Search for the cell housing the specified text and yield its [x, y] center coordinate. 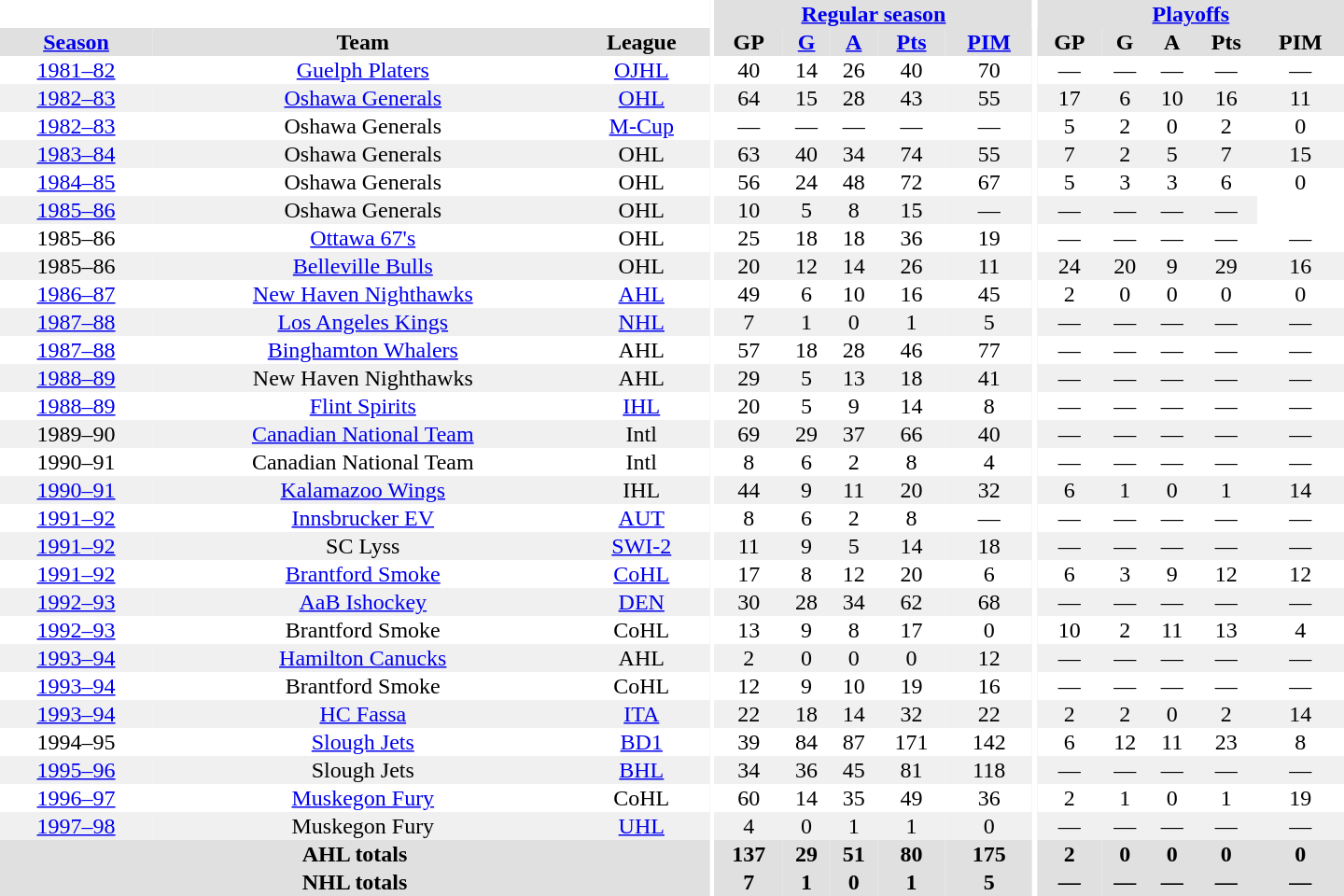
Guelph Platers [362, 70]
Innsbrucker EV [362, 518]
56 [749, 182]
46 [911, 350]
1996–97 [77, 798]
NHL [641, 322]
70 [989, 70]
25 [749, 238]
72 [911, 182]
SWI-2 [641, 546]
66 [911, 434]
137 [749, 854]
DEN [641, 602]
60 [749, 798]
51 [853, 854]
1994–95 [77, 742]
142 [989, 742]
Season [77, 42]
SC Lyss [362, 546]
1983–84 [77, 154]
44 [749, 490]
NHL totals [355, 882]
35 [853, 798]
Team [362, 42]
1997–98 [77, 826]
74 [911, 154]
Kalamazoo Wings [362, 490]
23 [1226, 742]
57 [749, 350]
84 [806, 742]
77 [989, 350]
AaB Ishockey [362, 602]
AHL totals [355, 854]
OJHL [641, 70]
Los Angeles Kings [362, 322]
87 [853, 742]
Flint Spirits [362, 406]
Ottawa 67's [362, 238]
68 [989, 602]
81 [911, 770]
43 [911, 98]
Regular season [874, 14]
1986–87 [77, 294]
League [641, 42]
69 [749, 434]
1984–85 [77, 182]
Belleville Bulls [362, 266]
M-Cup [641, 126]
175 [989, 854]
62 [911, 602]
1995–96 [77, 770]
39 [749, 742]
Hamilton Canucks [362, 658]
118 [989, 770]
Binghamton Whalers [362, 350]
171 [911, 742]
1981–82 [77, 70]
Playoffs [1191, 14]
80 [911, 854]
30 [749, 602]
37 [853, 434]
UHL [641, 826]
67 [989, 182]
41 [989, 378]
ITA [641, 714]
AUT [641, 518]
64 [749, 98]
BD1 [641, 742]
1989–90 [77, 434]
BHL [641, 770]
HC Fassa [362, 714]
63 [749, 154]
48 [853, 182]
